Return the (x, y) coordinate for the center point of the cell that contains the specified text.  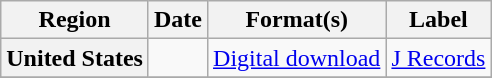
Digital download (297, 58)
Format(s) (297, 20)
Label (438, 20)
Date (178, 20)
J Records (438, 58)
United States (75, 58)
Region (75, 20)
